Pinpoint the cell where the given text exists, returning its (X, Y) midpoint coordinate. 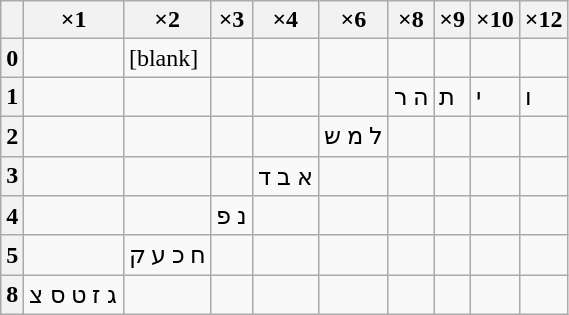
×6 (354, 20)
ת‎ (452, 97)
י‎ (494, 97)
2 (12, 136)
×1 (74, 20)
×4 (286, 20)
נ פ (232, 216)
ל מ ש (354, 136)
[blank] (167, 58)
ח כ ע ק (167, 255)
5 (12, 255)
ו (544, 97)
4 (12, 216)
1 (12, 97)
×3 (232, 20)
×12 (544, 20)
×9 (452, 20)
×2 (167, 20)
ג ז ט ס צ (74, 295)
×10 (494, 20)
×8 (411, 20)
3 (12, 176)
ה ר‎ (411, 97)
8 (12, 295)
א ב ד (286, 176)
0 (12, 58)
